Determine the [x, y] coordinate at the center of the cell enclosing the given text.  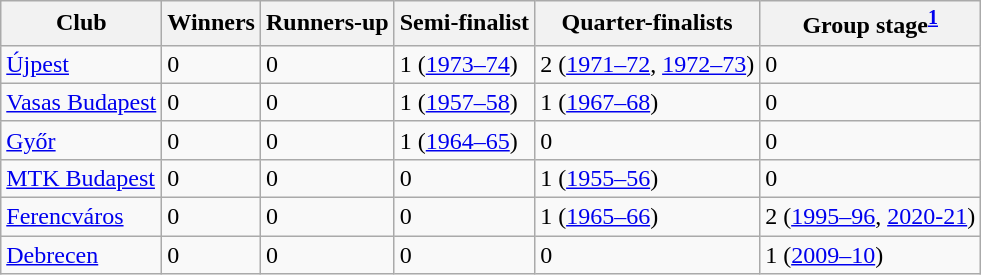
Winners [212, 24]
Debrecen [82, 255]
1 (1957–58) [464, 102]
Vasas Budapest [82, 102]
1 (1973–74) [464, 64]
1 (1964–65) [464, 140]
1 (1965–66) [648, 217]
Győr [82, 140]
1 (1955–56) [648, 178]
Újpest [82, 64]
1 (2009–10) [870, 255]
1 (1967–68) [648, 102]
Runners-up [327, 24]
2 (1995–96, 2020-21) [870, 217]
MTK Budapest [82, 178]
Ferencváros [82, 217]
2 (1971–72, 1972–73) [648, 64]
Semi-finalist [464, 24]
Group stage1 [870, 24]
Quarter-finalists [648, 24]
Club [82, 24]
